For the text-containing cell, return its midpoint in (X, Y) coordinate format. 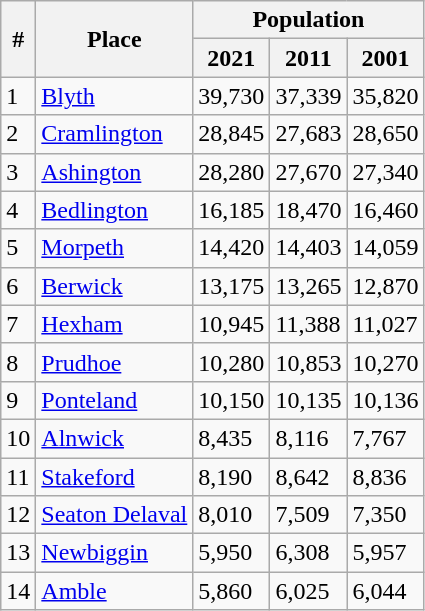
8 (18, 362)
2011 (308, 58)
6,025 (308, 591)
13 (18, 553)
10,270 (386, 362)
2021 (232, 58)
7,767 (386, 438)
Blyth (114, 96)
10,136 (386, 400)
1 (18, 96)
6 (18, 286)
13,265 (308, 286)
12,870 (386, 286)
Newbiggin (114, 553)
11 (18, 477)
Prudhoe (114, 362)
Morpeth (114, 248)
2001 (386, 58)
6,308 (308, 553)
9 (18, 400)
5,950 (232, 553)
Hexham (114, 324)
28,280 (232, 172)
10,150 (232, 400)
Seaton Delaval (114, 515)
14,420 (232, 248)
7 (18, 324)
35,820 (386, 96)
Population (308, 20)
Ponteland (114, 400)
Cramlington (114, 134)
5,957 (386, 553)
11,388 (308, 324)
18,470 (308, 210)
Place (114, 39)
5 (18, 248)
14 (18, 591)
27,340 (386, 172)
5,860 (232, 591)
4 (18, 210)
11,027 (386, 324)
10,135 (308, 400)
Amble (114, 591)
8,642 (308, 477)
8,010 (232, 515)
2 (18, 134)
37,339 (308, 96)
Stakeford (114, 477)
8,836 (386, 477)
27,670 (308, 172)
Ashington (114, 172)
39,730 (232, 96)
7,350 (386, 515)
16,460 (386, 210)
7,509 (308, 515)
14,059 (386, 248)
28,845 (232, 134)
12 (18, 515)
10,945 (232, 324)
13,175 (232, 286)
# (18, 39)
Berwick (114, 286)
Bedlington (114, 210)
6,044 (386, 591)
8,190 (232, 477)
3 (18, 172)
8,116 (308, 438)
8,435 (232, 438)
14,403 (308, 248)
10,853 (308, 362)
16,185 (232, 210)
10,280 (232, 362)
Alnwick (114, 438)
27,683 (308, 134)
28,650 (386, 134)
10 (18, 438)
